From the cell containing the given text, extract its center point as [x, y] coordinate. 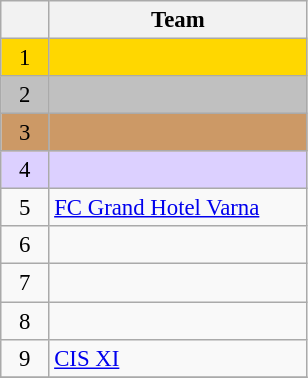
2 [25, 95]
4 [25, 170]
1 [25, 58]
Team [178, 20]
6 [25, 245]
3 [25, 133]
FC Grand Hotel Varna [178, 208]
CIS XI [178, 358]
8 [25, 321]
9 [25, 358]
7 [25, 283]
5 [25, 208]
